From the cell containing the given text, extract its center point as (X, Y) coordinate. 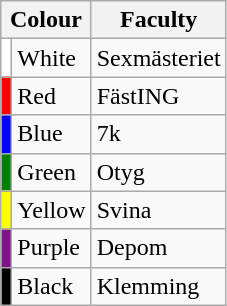
Blue (52, 134)
7k (158, 134)
Green (52, 172)
Depom (158, 248)
Faculty (158, 20)
White (52, 58)
Sexmästeriet (158, 58)
Colour (46, 20)
Yellow (52, 210)
Red (52, 96)
Otyg (158, 172)
Klemming (158, 286)
Purple (52, 248)
FästING (158, 96)
Svina (158, 210)
Black (52, 286)
